Determine the (X, Y) coordinate at the center of the cell enclosing the given text.  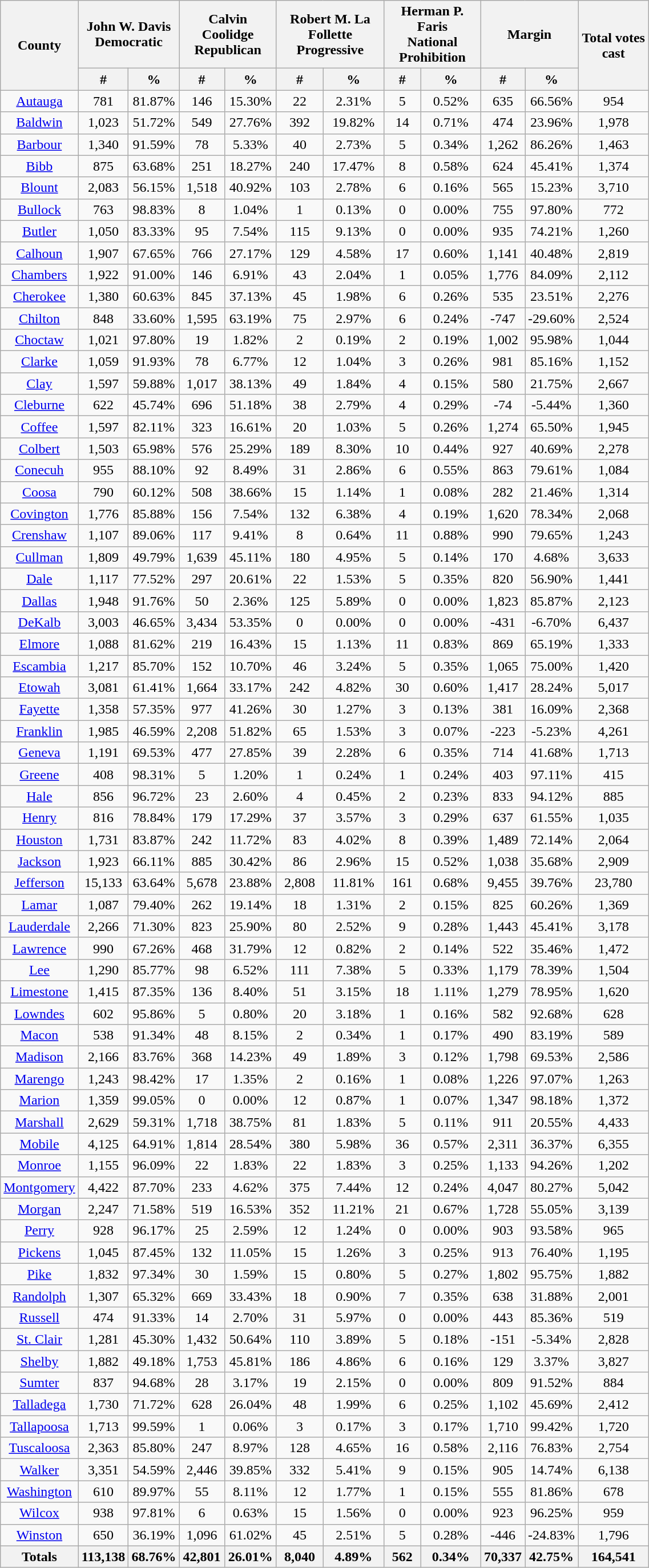
2.59% (250, 1231)
125 (300, 600)
Herman P. FarisNational Prohibition (432, 34)
2,363 (103, 1448)
56.90% (551, 579)
Lowndes (39, 1013)
911 (502, 1122)
1,290 (103, 970)
94.12% (551, 796)
2,819 (614, 253)
332 (300, 1470)
8.40% (250, 991)
0.87% (354, 1101)
392 (300, 123)
Covington (39, 514)
45.30% (154, 1339)
Colbert (39, 449)
845 (202, 296)
1.13% (354, 644)
848 (103, 318)
66.11% (154, 861)
1.24% (354, 1231)
1,107 (103, 535)
20.55% (551, 1122)
27.17% (250, 253)
820 (502, 579)
Barbour (39, 144)
164,541 (614, 1557)
4.89% (354, 1557)
2,368 (614, 710)
36.19% (154, 1535)
9.41% (250, 535)
23,780 (614, 883)
1,226 (502, 1079)
1,372 (614, 1101)
2.51% (354, 1535)
1,260 (614, 231)
1,796 (614, 1535)
4.86% (354, 1361)
Calhoun (39, 253)
0.55% (451, 470)
67.26% (154, 948)
95.86% (154, 1013)
3.89% (354, 1339)
Shelby (39, 1361)
16 (402, 1448)
Calvin CoolidgeRepublican (228, 34)
Franklin (39, 731)
57.35% (154, 710)
Choctaw (39, 340)
1,059 (103, 362)
0.88% (451, 535)
91.33% (154, 1317)
2,311 (502, 1144)
0.71% (451, 123)
1.27% (354, 710)
5.89% (354, 600)
Geneva (39, 753)
1,340 (103, 144)
4,433 (614, 1122)
602 (103, 1013)
36.37% (551, 1144)
1.56% (354, 1513)
25.29% (250, 449)
1,503 (103, 449)
87.35% (154, 991)
1,096 (202, 1535)
635 (502, 101)
6.91% (250, 275)
1,050 (103, 231)
-5.23% (551, 731)
63.19% (250, 318)
Clay (39, 384)
93.58% (551, 1231)
128 (300, 1448)
Greene (39, 775)
85.88% (154, 514)
565 (502, 188)
85.77% (154, 970)
92.68% (551, 1013)
78.34% (551, 514)
96.72% (154, 796)
1.20% (250, 775)
714 (502, 753)
582 (502, 1013)
County (39, 46)
36 (402, 1144)
37.13% (250, 296)
1.31% (354, 905)
25 (202, 1231)
-431 (502, 622)
66.56% (551, 101)
-24.83% (551, 1535)
Monroe (39, 1166)
2,412 (614, 1405)
0.11% (451, 1122)
1,195 (614, 1252)
1.11% (451, 991)
40.69% (551, 449)
3,827 (614, 1361)
790 (103, 492)
Bibb (39, 166)
938 (103, 1513)
856 (103, 796)
443 (502, 1317)
Wilcox (39, 1513)
Houston (39, 840)
477 (202, 753)
78.95% (551, 991)
86.26% (551, 144)
1,274 (502, 427)
21.75% (551, 384)
43 (300, 275)
33.43% (250, 1296)
0.82% (354, 948)
51.82% (250, 731)
Elmore (39, 644)
2.52% (354, 926)
415 (614, 775)
51.72% (154, 123)
71.58% (154, 1209)
669 (202, 1296)
Morgan (39, 1209)
16.43% (250, 644)
696 (202, 405)
161 (402, 883)
3.17% (250, 1383)
98.31% (154, 775)
41.26% (250, 710)
15,133 (103, 883)
23.88% (250, 883)
2.78% (354, 188)
903 (502, 1231)
2,247 (103, 1209)
91.76% (154, 600)
25.90% (250, 926)
28 (202, 1383)
490 (502, 1035)
1,432 (202, 1339)
80 (300, 926)
1,088 (103, 644)
0.57% (451, 1144)
Chilton (39, 318)
89.06% (154, 535)
Clarke (39, 362)
2,828 (614, 1339)
4,422 (103, 1187)
Total votes cast (614, 46)
45.81% (250, 1361)
70,337 (502, 1557)
115 (300, 231)
2.73% (354, 144)
368 (202, 1057)
2,446 (202, 1470)
40.48% (551, 253)
0.83% (451, 644)
1,380 (103, 296)
5,017 (614, 688)
7.38% (354, 970)
1,002 (502, 340)
0.12% (451, 1057)
94.68% (154, 1383)
Autauga (39, 101)
45.69% (551, 1405)
5.33% (250, 144)
96.17% (154, 1231)
2,208 (202, 731)
0.05% (451, 275)
19.82% (354, 123)
3,178 (614, 926)
2.96% (354, 861)
Coosa (39, 492)
27.85% (250, 753)
965 (614, 1231)
9.13% (354, 231)
87.45% (154, 1252)
2,667 (614, 384)
4.58% (354, 253)
98.42% (154, 1079)
46.65% (154, 622)
51 (300, 991)
1,809 (103, 557)
23.51% (551, 296)
580 (502, 384)
875 (103, 166)
8.49% (250, 470)
913 (502, 1252)
1,978 (614, 123)
809 (502, 1383)
240 (300, 166)
555 (502, 1492)
1,710 (502, 1426)
15.23% (551, 188)
1,155 (103, 1166)
3,003 (103, 622)
624 (502, 166)
2,276 (614, 296)
Cleburne (39, 405)
3,081 (103, 688)
6,138 (614, 1470)
54.59% (154, 1470)
3.57% (354, 818)
1,415 (103, 991)
Fayette (39, 710)
97.11% (551, 775)
2.70% (250, 1317)
Pickens (39, 1252)
28.24% (551, 688)
46.59% (154, 731)
84.09% (551, 275)
1,314 (614, 492)
Baldwin (39, 123)
1,191 (103, 753)
Walker (39, 1470)
772 (614, 209)
1,472 (614, 948)
91.93% (154, 362)
83.19% (551, 1035)
Robert M. La FolletteProgressive (330, 34)
61.02% (250, 1535)
1,728 (502, 1209)
3,710 (614, 188)
92 (202, 470)
39.76% (551, 883)
16.61% (250, 427)
1,038 (502, 861)
8.11% (250, 1492)
5,678 (202, 883)
111 (300, 970)
869 (502, 644)
2,064 (614, 840)
959 (614, 1513)
4.82% (354, 688)
85.16% (551, 362)
1,202 (614, 1166)
923 (502, 1513)
45.11% (250, 557)
-74 (502, 405)
33.17% (250, 688)
42,801 (202, 1557)
1,017 (202, 384)
50.64% (250, 1339)
1,823 (502, 600)
20.61% (250, 579)
905 (502, 1470)
98 (202, 970)
1,595 (202, 318)
27.76% (250, 123)
1,420 (614, 666)
Coffee (39, 427)
375 (300, 1187)
170 (502, 557)
1,133 (502, 1166)
Dallas (39, 600)
1,044 (614, 340)
622 (103, 405)
1,639 (202, 557)
3.37% (551, 1361)
103 (300, 188)
83.76% (154, 1057)
1,023 (103, 123)
Mobile (39, 1144)
38.66% (250, 492)
4,047 (502, 1187)
156 (202, 514)
1.14% (354, 492)
Butler (39, 231)
53.35% (250, 622)
1.26% (354, 1252)
5.97% (354, 1317)
Etowah (39, 688)
535 (502, 296)
1.89% (354, 1057)
1,359 (103, 1101)
35.46% (551, 948)
247 (202, 1448)
97.07% (551, 1079)
65.32% (154, 1296)
4,125 (103, 1144)
2,166 (103, 1057)
86 (300, 861)
763 (103, 209)
55.05% (551, 1209)
60.63% (154, 296)
0.67% (451, 1209)
79.61% (551, 470)
816 (103, 818)
1.84% (354, 384)
16.09% (551, 710)
61.41% (154, 688)
51.18% (250, 405)
23.96% (551, 123)
Lawrence (39, 948)
4.02% (354, 840)
77.52% (154, 579)
82.11% (154, 427)
83 (300, 840)
1,374 (614, 166)
79.40% (154, 905)
63.64% (154, 883)
3.24% (354, 666)
8,040 (300, 1557)
5.98% (354, 1144)
1,279 (502, 991)
0.18% (451, 1339)
Limestone (39, 991)
88.10% (154, 470)
28.54% (250, 1144)
Russell (39, 1317)
1,179 (502, 970)
1,718 (202, 1122)
282 (502, 492)
96.09% (154, 1166)
955 (103, 470)
2.86% (354, 470)
0.27% (451, 1274)
Marengo (39, 1079)
766 (202, 253)
352 (300, 1209)
589 (614, 1035)
45.74% (154, 405)
403 (502, 775)
Hale (39, 796)
2.15% (354, 1383)
11.81% (354, 883)
1,217 (103, 666)
78.84% (154, 818)
-151 (502, 1339)
262 (202, 905)
18.27% (250, 166)
1,369 (614, 905)
1,441 (614, 579)
Macon (39, 1035)
2,001 (614, 1296)
19.14% (250, 905)
Talladega (39, 1405)
189 (300, 449)
64.91% (154, 1144)
98.83% (154, 209)
94.26% (551, 1166)
2,083 (103, 188)
74.21% (551, 231)
1,307 (103, 1296)
4.65% (354, 1448)
2,586 (614, 1057)
38 (300, 405)
1,802 (502, 1274)
180 (300, 557)
4.68% (551, 557)
81.62% (154, 644)
65.98% (154, 449)
637 (502, 818)
Cullman (39, 557)
Tallapoosa (39, 1426)
1,360 (614, 405)
2.28% (354, 753)
75 (300, 318)
650 (103, 1535)
-747 (502, 318)
4.95% (354, 557)
508 (202, 492)
Chambers (39, 275)
1,923 (103, 861)
562 (402, 1557)
8.97% (250, 1448)
1,035 (614, 818)
17.47% (354, 166)
81 (300, 1122)
1,102 (502, 1405)
1,504 (614, 970)
1,985 (103, 731)
549 (202, 123)
76.40% (551, 1252)
6.38% (354, 514)
87.70% (154, 1187)
-446 (502, 1535)
1,263 (614, 1079)
-5.44% (551, 405)
95.98% (551, 340)
468 (202, 948)
56.15% (154, 188)
49.18% (154, 1361)
837 (103, 1383)
41.68% (551, 753)
75.00% (551, 666)
1,443 (502, 926)
113,138 (103, 1557)
1,730 (103, 1405)
85.36% (551, 1317)
99.59% (154, 1426)
1,907 (103, 253)
31.79% (250, 948)
21 (402, 1209)
110 (300, 1339)
179 (202, 818)
408 (103, 775)
1,087 (103, 905)
2,068 (614, 514)
1,720 (614, 1426)
2,629 (103, 1122)
95.75% (551, 1274)
30.42% (250, 861)
977 (202, 710)
833 (502, 796)
65.19% (551, 644)
23 (202, 796)
65.50% (551, 427)
2,808 (300, 883)
59.88% (154, 384)
Montgomery (39, 1187)
16.53% (250, 1209)
136 (202, 991)
38.13% (250, 384)
1.77% (354, 1492)
67.65% (154, 253)
2,116 (502, 1448)
1.98% (354, 296)
Conecuh (39, 470)
638 (502, 1296)
33.60% (154, 318)
10 (402, 449)
2,754 (614, 1448)
576 (202, 449)
0.68% (451, 883)
755 (502, 209)
91.59% (154, 144)
381 (502, 710)
76.83% (551, 1448)
0.64% (354, 535)
2,278 (614, 449)
1,798 (502, 1057)
Escambia (39, 666)
Tuscaloosa (39, 1448)
31.88% (551, 1296)
1,945 (614, 427)
6,437 (614, 622)
5.41% (354, 1470)
4,261 (614, 731)
42.75% (551, 1557)
Lee (39, 970)
35.68% (551, 861)
1,045 (103, 1252)
1,152 (614, 362)
Cherokee (39, 296)
152 (202, 666)
10.70% (250, 666)
83.87% (154, 840)
9,455 (502, 883)
1.82% (250, 340)
7.44% (354, 1187)
61.55% (551, 818)
863 (502, 470)
98.18% (551, 1101)
Jackson (39, 861)
8.15% (250, 1035)
55 (202, 1492)
DeKalb (39, 622)
6.52% (250, 970)
1,463 (614, 144)
49.79% (154, 557)
1,281 (103, 1339)
-5.34% (551, 1339)
981 (502, 362)
1,141 (502, 253)
1,065 (502, 666)
60.26% (551, 905)
37 (300, 818)
11.21% (354, 1209)
Totals (39, 1557)
78.39% (551, 970)
2.97% (354, 318)
251 (202, 166)
297 (202, 579)
11.72% (250, 840)
85.87% (551, 600)
1,021 (103, 340)
39.85% (250, 1470)
825 (502, 905)
4.62% (250, 1187)
26.01% (250, 1557)
85.70% (154, 666)
1,948 (103, 600)
3,633 (614, 557)
3,351 (103, 1470)
0.44% (451, 449)
Marion (39, 1101)
John W. DavisDemocratic (129, 34)
Margin (529, 34)
97.81% (154, 1513)
1,333 (614, 644)
97.34% (154, 1274)
186 (300, 1361)
0.90% (354, 1296)
3,434 (202, 622)
2,123 (614, 600)
1.59% (250, 1274)
6.77% (250, 362)
38.75% (250, 1122)
1,417 (502, 688)
7 (402, 1296)
0.39% (451, 840)
99.05% (154, 1101)
Blount (39, 188)
71.72% (154, 1405)
Winston (39, 1535)
8.30% (354, 449)
1,664 (202, 688)
Pike (39, 1274)
11.05% (250, 1252)
Marshall (39, 1122)
3.15% (354, 991)
0.23% (451, 796)
380 (300, 1144)
85.80% (154, 1448)
1,358 (103, 710)
39 (300, 753)
21.46% (551, 492)
1,922 (103, 275)
15.30% (250, 101)
Henry (39, 818)
95 (202, 231)
Perry (39, 1231)
1,753 (202, 1361)
2,524 (614, 318)
2.36% (250, 600)
5,042 (614, 1187)
91.34% (154, 1035)
323 (202, 427)
928 (103, 1231)
610 (103, 1492)
Sumter (39, 1383)
219 (202, 644)
71.30% (154, 926)
Dale (39, 579)
0.06% (250, 1426)
72.14% (551, 840)
1,084 (614, 470)
2,266 (103, 926)
2.79% (354, 405)
46 (300, 666)
17.29% (250, 818)
2,909 (614, 861)
1,117 (103, 579)
3,139 (614, 1209)
823 (202, 926)
-29.60% (551, 318)
1,347 (502, 1101)
26.04% (250, 1405)
96.25% (551, 1513)
233 (202, 1187)
927 (502, 449)
2,112 (614, 275)
0.33% (451, 970)
81.86% (551, 1492)
2.04% (354, 275)
81.87% (154, 101)
0.63% (250, 1513)
Madison (39, 1057)
Lauderdale (39, 926)
63.68% (154, 166)
99.42% (551, 1426)
79.65% (551, 535)
St. Clair (39, 1339)
884 (614, 1383)
538 (103, 1035)
Washington (39, 1492)
91.00% (154, 275)
Lamar (39, 905)
68.76% (154, 1557)
3.18% (354, 1013)
2.60% (250, 796)
781 (103, 101)
117 (202, 535)
89.97% (154, 1492)
60.12% (154, 492)
522 (502, 948)
59.31% (154, 1122)
1,731 (103, 840)
1,832 (103, 1274)
Crenshaw (39, 535)
14.74% (551, 1470)
14.23% (250, 1057)
Randolph (39, 1296)
954 (614, 101)
1,518 (202, 188)
935 (502, 231)
-223 (502, 731)
1,262 (502, 144)
1,489 (502, 840)
678 (614, 1492)
0.45% (354, 796)
40 (300, 144)
Bullock (39, 209)
2.31% (354, 101)
50 (202, 600)
83.33% (154, 231)
1,814 (202, 1144)
6,355 (614, 1144)
1.99% (354, 1405)
65 (300, 731)
1.03% (354, 427)
-6.70% (551, 622)
Jefferson (39, 883)
40.92% (250, 188)
91.52% (551, 1383)
80.27% (551, 1187)
1.35% (250, 1079)
